Return the [X, Y] coordinate for the center point of the cell that contains the specified text.  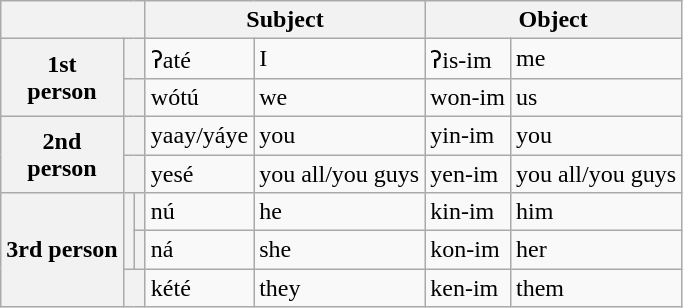
kon-im [468, 250]
ʔis-im [468, 59]
nú [199, 212]
we [340, 97]
kété [199, 288]
wótú [199, 97]
yesé [199, 173]
won-im [468, 97]
me [596, 59]
her [596, 250]
ken-im [468, 288]
1stperson [62, 78]
they [340, 288]
3rd person [62, 250]
she [340, 250]
I [340, 59]
Object [554, 20]
yaay/yáye [199, 135]
ná [199, 250]
kin-im [468, 212]
yin-im [468, 135]
Subject [284, 20]
2ndperson [62, 154]
us [596, 97]
yen-im [468, 173]
ʔaté [199, 59]
them [596, 288]
he [340, 212]
him [596, 212]
